Return the (x, y) coordinate for the center point of the cell that contains the specified text.  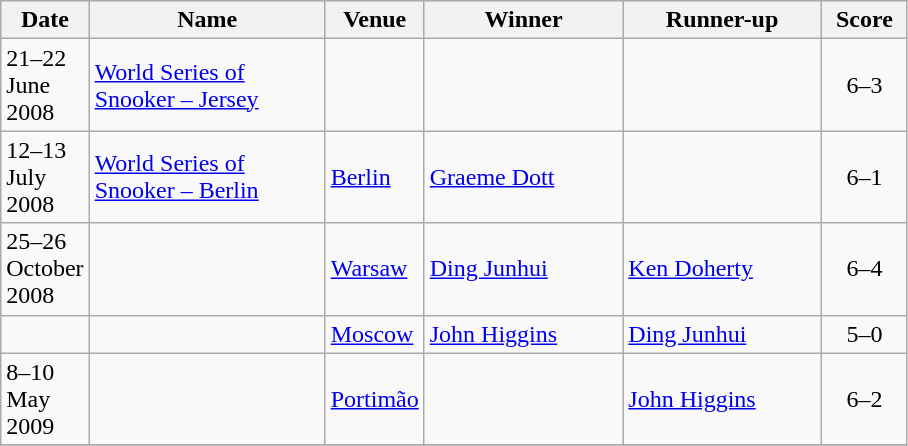
Moscow (374, 334)
Berlin (374, 177)
21–22 June 2008 (45, 85)
6–1 (864, 177)
Venue (374, 20)
Ken Doherty (722, 269)
8–10 May 2009 (45, 399)
12–13 July 2008 (45, 177)
Runner-up (722, 20)
6–3 (864, 85)
Warsaw (374, 269)
25–26 October 2008 (45, 269)
Winner (524, 20)
Date (45, 20)
Name (207, 20)
Score (864, 20)
Graeme Dott (524, 177)
World Series of Snooker – Jersey (207, 85)
Portimão (374, 399)
6–2 (864, 399)
5–0 (864, 334)
6–4 (864, 269)
World Series of Snooker – Berlin (207, 177)
